Scan for the cell matching the given text and deliver its (X, Y) coordinate at center. 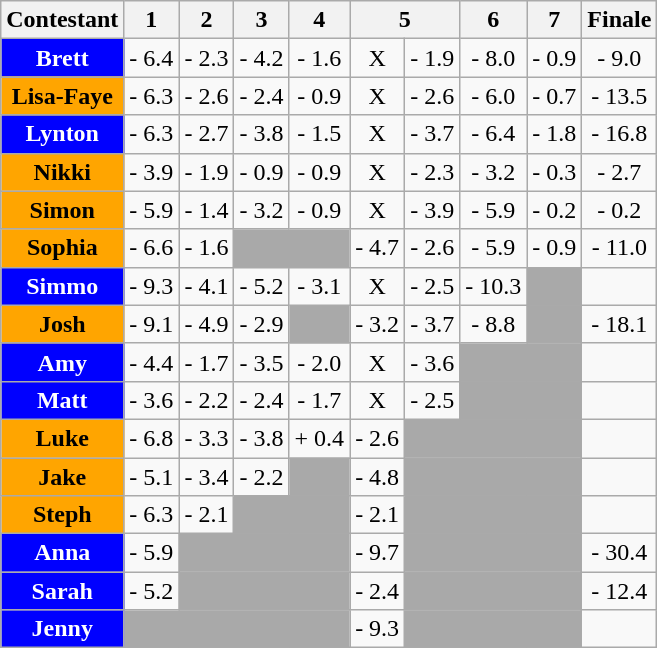
- 2.9 (262, 324)
- 3.4 (206, 477)
- 4.1 (206, 286)
Finale (620, 20)
+ 0.4 (320, 438)
- 9.7 (378, 553)
Anna (62, 553)
- 4.2 (262, 58)
- 3.3 (206, 438)
1 (152, 20)
Sophia (62, 248)
- 16.8 (620, 134)
- 3.1 (320, 286)
3 (262, 20)
Matt (62, 400)
2 (206, 20)
- 9.0 (620, 58)
- 4.7 (378, 248)
Lynton (62, 134)
- 8.0 (494, 58)
- 1.8 (554, 134)
Sarah (62, 591)
- 0.3 (554, 172)
- 30.4 (620, 553)
Josh (62, 324)
Nikki (62, 172)
6 (494, 20)
- 5.1 (152, 477)
Jenny (62, 629)
Jake (62, 477)
Steph (62, 515)
- 4.8 (378, 477)
- 6.0 (494, 96)
Amy (62, 362)
Contestant (62, 20)
- 4.4 (152, 362)
- 3.5 (262, 362)
- 1.4 (206, 210)
- 18.1 (620, 324)
- 4.9 (206, 324)
- 6.8 (152, 438)
- 10.3 (494, 286)
- 1.5 (320, 134)
- 11.0 (620, 248)
Luke (62, 438)
- 2.0 (320, 362)
- 12.4 (620, 591)
4 (320, 20)
- 9.1 (152, 324)
Brett (62, 58)
- 13.5 (620, 96)
7 (554, 20)
Simon (62, 210)
- 8.8 (494, 324)
Simmo (62, 286)
5 (405, 20)
- 0.7 (554, 96)
Lisa-Faye (62, 96)
- 6.6 (152, 248)
